Find where the given text appears and provide that cell's center as (x, y) coordinate. 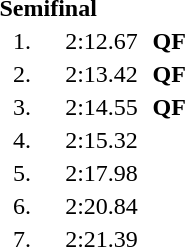
2:20.84 (102, 206)
2:15.32 (102, 140)
2:13.42 (102, 74)
2:14.55 (102, 107)
2:17.98 (102, 173)
2:12.67 (102, 41)
